Return (x, y) of the center of cell containing provided text 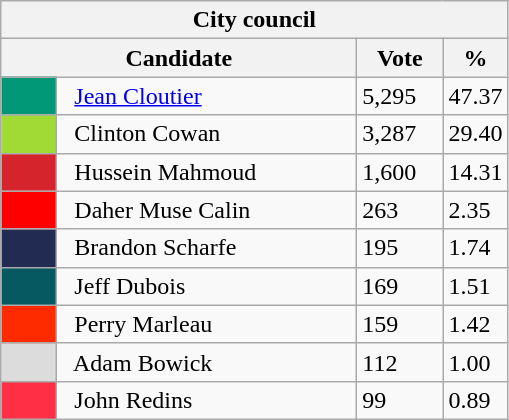
Perry Marleau (207, 324)
47.37 (476, 96)
195 (400, 248)
John Redins (207, 400)
263 (400, 210)
1.51 (476, 286)
Hussein Mahmoud (207, 172)
112 (400, 362)
% (476, 58)
Candidate (179, 58)
29.40 (476, 134)
2.35 (476, 210)
5,295 (400, 96)
3,287 (400, 134)
159 (400, 324)
1,600 (400, 172)
City council (254, 20)
1.00 (476, 362)
Vote (400, 58)
99 (400, 400)
Adam Bowick (207, 362)
Jeff Dubois (207, 286)
Clinton Cowan (207, 134)
0.89 (476, 400)
14.31 (476, 172)
169 (400, 286)
Daher Muse Calin (207, 210)
Brandon Scharfe (207, 248)
1.74 (476, 248)
Jean Cloutier (207, 96)
1.42 (476, 324)
